Capture the cell that displays the provided text and extract its (X, Y) central coordinate. 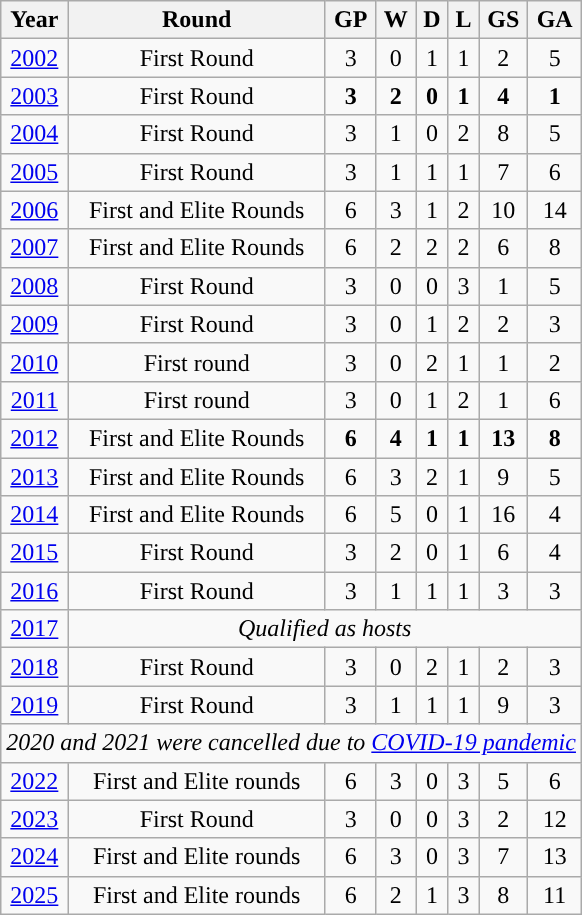
2014 (34, 515)
14 (555, 210)
2009 (34, 324)
GS (504, 20)
2018 (34, 667)
2008 (34, 286)
W (396, 20)
2005 (34, 172)
2015 (34, 553)
GP (350, 20)
2019 (34, 705)
2006 (34, 210)
2013 (34, 477)
L (464, 20)
2007 (34, 248)
2022 (34, 781)
2017 (34, 629)
11 (555, 895)
Year (34, 20)
2023 (34, 819)
12 (555, 819)
2003 (34, 96)
2004 (34, 134)
2016 (34, 591)
2011 (34, 400)
Round (197, 20)
D (432, 20)
10 (504, 210)
2002 (34, 58)
GA (555, 20)
2024 (34, 857)
2020 and 2021 were cancelled due to COVID-19 pandemic (292, 743)
2012 (34, 438)
2025 (34, 895)
16 (504, 515)
Qualified as hosts (325, 629)
2010 (34, 362)
